Provide the [X, Y] coordinate of the cell's center where the given text is located.  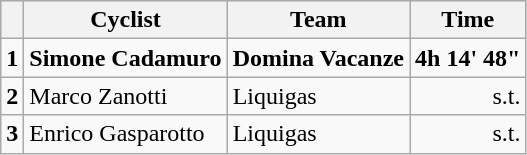
Domina Vacanze [318, 58]
Team [318, 20]
3 [12, 134]
Marco Zanotti [126, 96]
4h 14' 48" [468, 58]
Time [468, 20]
Enrico Gasparotto [126, 134]
2 [12, 96]
1 [12, 58]
Simone Cadamuro [126, 58]
Cyclist [126, 20]
